Output the (x, y) coordinate of the center of the cell containing the given text.  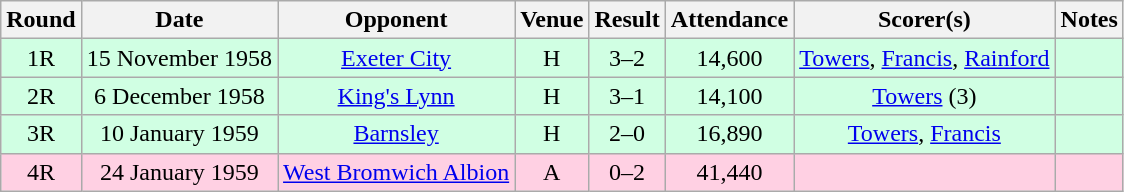
Notes (1089, 20)
6 December 1958 (179, 96)
0–2 (627, 172)
Venue (552, 20)
4R (41, 172)
2–0 (627, 134)
Scorer(s) (924, 20)
Round (41, 20)
West Bromwich Albion (396, 172)
Opponent (396, 20)
24 January 1959 (179, 172)
Barnsley (396, 134)
Towers, Francis, Rainford (924, 58)
16,890 (729, 134)
15 November 1958 (179, 58)
Exeter City (396, 58)
14,600 (729, 58)
2R (41, 96)
3R (41, 134)
10 January 1959 (179, 134)
Date (179, 20)
14,100 (729, 96)
King's Lynn (396, 96)
Result (627, 20)
3–1 (627, 96)
Towers, Francis (924, 134)
1R (41, 58)
3–2 (627, 58)
Towers (3) (924, 96)
41,440 (729, 172)
A (552, 172)
Attendance (729, 20)
